Return [x, y] of the center of cell containing provided text 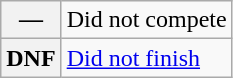
DNF [31, 58]
Did not compete [146, 20]
Did not finish [146, 58]
— [31, 20]
